Return [x, y] of the center of cell containing provided text 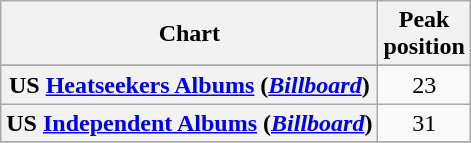
Peakposition [424, 34]
31 [424, 123]
US Heatseekers Albums (Billboard) [190, 85]
US Independent Albums (Billboard) [190, 123]
Chart [190, 34]
23 [424, 85]
